Provide the [x, y] coordinate of the cell's center where the given text is located.  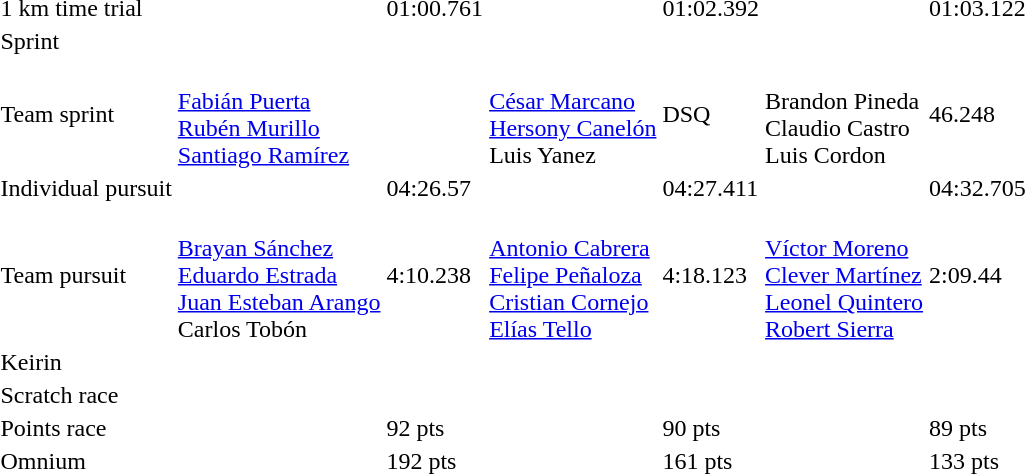
90 pts [711, 428]
4:10.238 [435, 275]
DSQ [711, 114]
Víctor MorenoClever MartínezLeonel QuinteroRobert Sierra [844, 275]
Brayan SánchezEduardo EstradaJuan Esteban ArangoCarlos Tobón [279, 275]
92 pts [435, 428]
Brandon PinedaClaudio CastroLuis Cordon [844, 114]
4:18.123 [711, 275]
César MarcanoHersony CanelónLuis Yanez [573, 114]
Antonio CabreraFelipe PeñalozaCristian CornejoElías Tello [573, 275]
Fabián PuertaRubén MurilloSantiago Ramírez [330, 114]
04:26.57 [435, 188]
04:27.411 [711, 188]
